Determine the (x, y) coordinate at the center of the cell enclosing the given text.  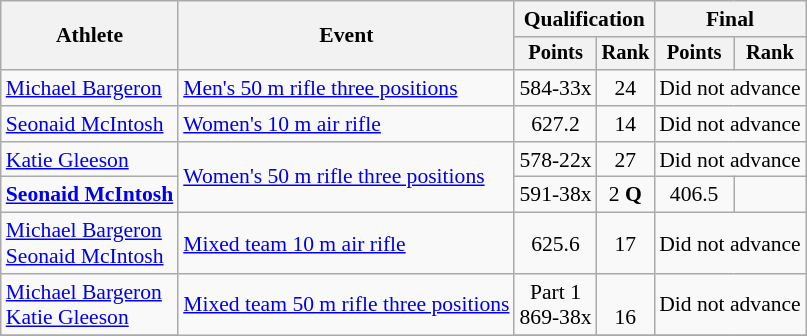
14 (626, 124)
584-33x (555, 88)
17 (626, 244)
24 (626, 88)
Michael BargeronKatie Gleeson (90, 304)
Qualification (584, 19)
Athlete (90, 36)
Mixed team 10 m air rifle (346, 244)
Women's 50 m rifle three positions (346, 178)
Event (346, 36)
Mixed team 50 m rifle three positions (346, 304)
627.2 (555, 124)
27 (626, 160)
406.5 (694, 195)
591-38x (555, 195)
Michael BargeronSeonaid McIntosh (90, 244)
625.6 (555, 244)
578-22x (555, 160)
Part 1869-38x (555, 304)
2 Q (626, 195)
Michael Bargeron (90, 88)
Men's 50 m rifle three positions (346, 88)
Katie Gleeson (90, 160)
Final (730, 19)
Women's 10 m air rifle (346, 124)
16 (626, 304)
